For the text-containing cell, return its midpoint in [X, Y] coordinate format. 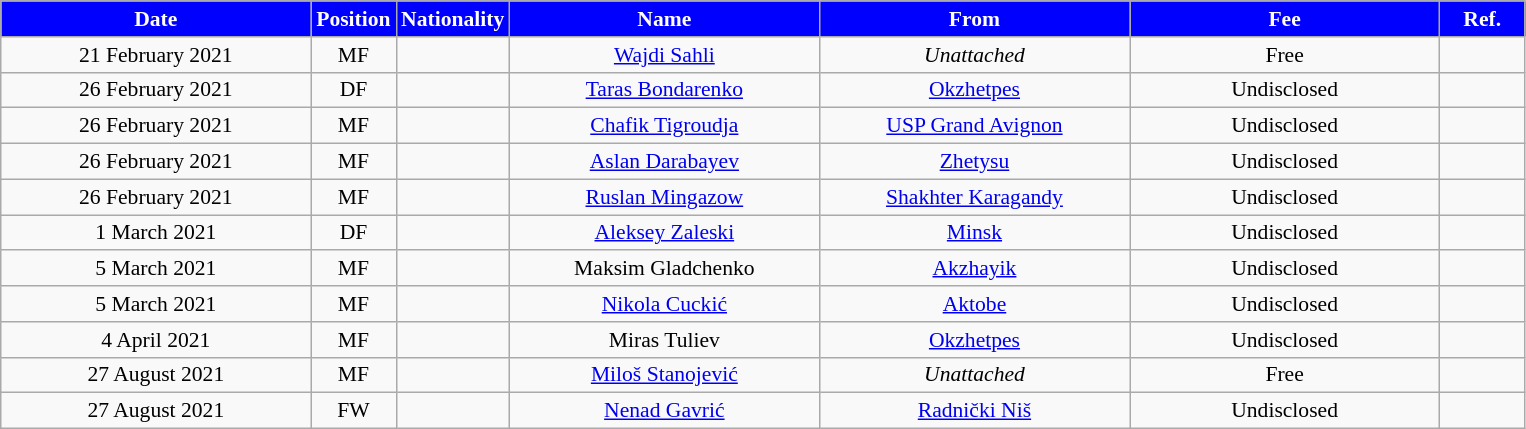
Ref. [1482, 19]
Shakhter Karagandy [974, 197]
USP Grand Avignon [974, 126]
Radnički Niš [974, 411]
Fee [1285, 19]
FW [354, 411]
Nationality [452, 19]
Miloš Stanojević [664, 375]
21 February 2021 [156, 55]
Ruslan Mingazow [664, 197]
Zhetysu [974, 162]
Maksim Gladchenko [664, 269]
4 April 2021 [156, 340]
Chafik Tigroudja [664, 126]
Nikola Cuckić [664, 304]
Minsk [974, 233]
Nenad Gavrić [664, 411]
Name [664, 19]
Aslan Darabayev [664, 162]
Miras Tuliev [664, 340]
1 March 2021 [156, 233]
Aktobe [974, 304]
Akzhayik [974, 269]
Wajdi Sahli [664, 55]
Position [354, 19]
Aleksey Zaleski [664, 233]
Date [156, 19]
Taras Bondarenko [664, 90]
From [974, 19]
